From the cell containing the given text, extract its center point as (x, y) coordinate. 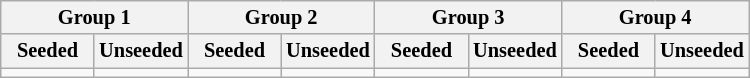
Group 4 (656, 17)
Group 1 (94, 17)
Group 3 (468, 17)
Group 2 (282, 17)
